Determine the [x, y] coordinate at the center of the cell enclosing the given text.  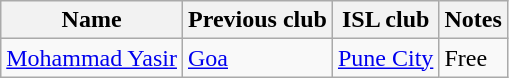
Goa [257, 58]
Mohammad Yasir [92, 58]
Notes [473, 20]
Name [92, 20]
Free [473, 58]
Previous club [257, 20]
Pune City [385, 58]
ISL club [385, 20]
